Determine the (X, Y) coordinate at the center of the cell enclosing the given text.  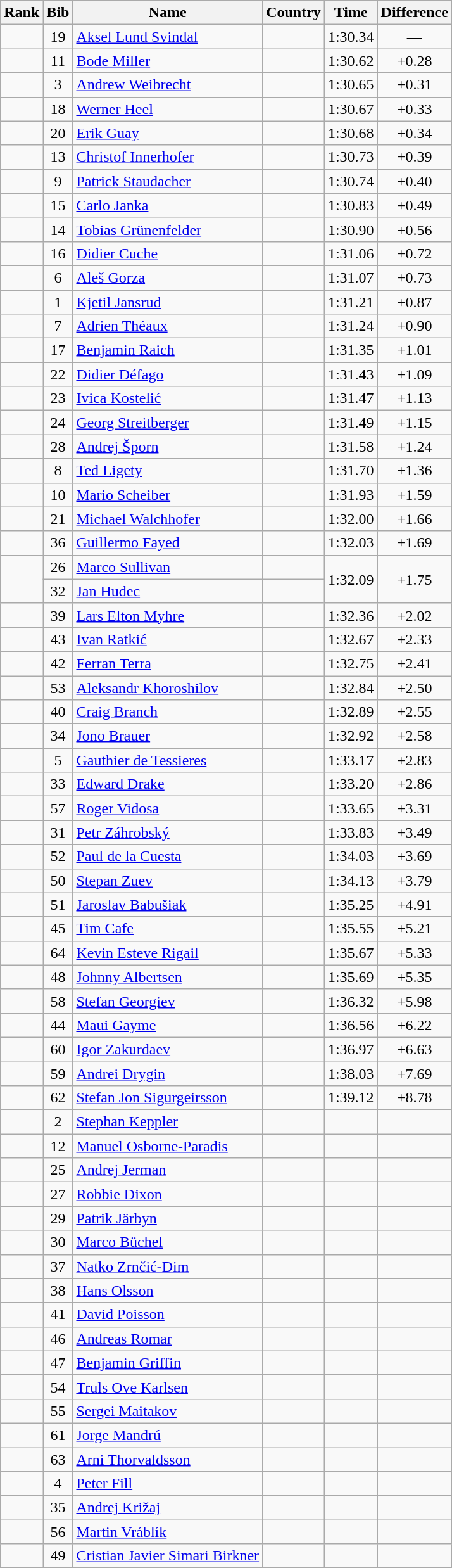
33 (58, 784)
1:35.25 (351, 905)
2 (58, 1122)
Rank (22, 13)
+1.01 (414, 350)
1:31.58 (351, 447)
Marco Sullivan (168, 567)
Martin Vráblík (168, 1532)
Stepan Zuev (168, 881)
+2.58 (414, 736)
50 (58, 881)
+3.69 (414, 857)
Patrik Järbyn (168, 1218)
1:38.03 (351, 1074)
39 (58, 615)
45 (58, 929)
1:35.69 (351, 977)
48 (58, 977)
Ferran Terra (168, 663)
Mario Scheiber (168, 495)
Andreas Romar (168, 1339)
1:31.24 (351, 326)
Time (351, 13)
64 (58, 953)
1:32.84 (351, 687)
Country (294, 13)
1:31.43 (351, 374)
1:36.32 (351, 1001)
Jono Brauer (168, 736)
1:31.06 (351, 253)
Kevin Esteve Rigail (168, 953)
Andrej Šporn (168, 447)
+0.56 (414, 229)
+1.09 (414, 374)
Carlo Janka (168, 205)
+7.69 (414, 1074)
43 (58, 639)
+5.21 (414, 929)
53 (58, 687)
Stephan Keppler (168, 1122)
+1.66 (414, 519)
1:36.97 (351, 1049)
1:30.62 (351, 61)
+5.35 (414, 977)
63 (58, 1459)
25 (58, 1170)
16 (58, 253)
+1.36 (414, 471)
28 (58, 447)
+3.31 (414, 808)
1:32.36 (351, 615)
1:32.03 (351, 543)
23 (58, 398)
Craig Branch (168, 712)
57 (58, 808)
+0.40 (414, 181)
1:32.89 (351, 712)
+2.02 (414, 615)
+6.63 (414, 1049)
4 (58, 1484)
+3.49 (414, 832)
59 (58, 1074)
+2.33 (414, 639)
Didier Défago (168, 374)
55 (58, 1411)
+2.50 (414, 687)
1:34.13 (351, 881)
19 (58, 37)
+1.24 (414, 447)
Paul de la Cuesta (168, 857)
+4.91 (414, 905)
1:33.83 (351, 832)
Michael Walchhofer (168, 519)
1:32.00 (351, 519)
1:39.12 (351, 1098)
6 (58, 277)
10 (58, 495)
1:32.09 (351, 579)
Tobias Grünenfelder (168, 229)
1:30.68 (351, 133)
1:30.83 (351, 205)
Stefan Jon Sigurgeirsson (168, 1098)
37 (58, 1266)
46 (58, 1339)
Andrej Križaj (168, 1508)
Tim Cafe (168, 929)
Christof Innerhofer (168, 157)
30 (58, 1242)
Hans Olsson (168, 1291)
Benjamin Raich (168, 350)
+0.90 (414, 326)
Cristian Javier Simari Birkner (168, 1556)
Johnny Albertsen (168, 977)
62 (58, 1098)
49 (58, 1556)
+5.98 (414, 1001)
+1.59 (414, 495)
1:33.17 (351, 760)
1:31.47 (351, 398)
Roger Vidosa (168, 808)
+5.33 (414, 953)
36 (58, 543)
Truls Ove Karlsen (168, 1387)
Lars Elton Myhre (168, 615)
26 (58, 567)
1:31.49 (351, 423)
+0.73 (414, 277)
42 (58, 663)
41 (58, 1315)
1:35.67 (351, 953)
24 (58, 423)
18 (58, 109)
Benjamin Griffin (168, 1363)
+8.78 (414, 1098)
1:31.07 (351, 277)
Natko Zrnčić-Dim (168, 1266)
Bib (58, 13)
11 (58, 61)
Guillermo Fayed (168, 543)
+2.83 (414, 760)
Peter Fill (168, 1484)
1:31.93 (351, 495)
Maui Gayme (168, 1025)
Stefan Georgiev (168, 1001)
+0.31 (414, 85)
31 (58, 832)
40 (58, 712)
9 (58, 181)
1:32.67 (351, 639)
32 (58, 591)
Kjetil Jansrud (168, 302)
Andrei Drygin (168, 1074)
29 (58, 1218)
Igor Zakurdaev (168, 1049)
44 (58, 1025)
1 (58, 302)
Andrew Weibrecht (168, 85)
1:32.92 (351, 736)
Patrick Staudacher (168, 181)
1:34.03 (351, 857)
1:35.55 (351, 929)
7 (58, 326)
14 (58, 229)
Edward Drake (168, 784)
1:36.56 (351, 1025)
1:30.65 (351, 85)
+2.41 (414, 663)
54 (58, 1387)
Ted Ligety (168, 471)
5 (58, 760)
58 (58, 1001)
3 (58, 85)
1:33.65 (351, 808)
38 (58, 1291)
1:30.73 (351, 157)
Erik Guay (168, 133)
Jaroslav Babušiak (168, 905)
Ivica Kostelić (168, 398)
+2.55 (414, 712)
+1.13 (414, 398)
1:31.70 (351, 471)
1:30.34 (351, 37)
61 (58, 1435)
+1.69 (414, 543)
Gauthier de Tessieres (168, 760)
1:31.35 (351, 350)
47 (58, 1363)
13 (58, 157)
1:32.75 (351, 663)
+6.22 (414, 1025)
56 (58, 1532)
Aleš Gorza (168, 277)
21 (58, 519)
51 (58, 905)
Manuel Osborne-Paradis (168, 1146)
Bode Miller (168, 61)
1:30.90 (351, 229)
Difference (414, 13)
17 (58, 350)
+0.72 (414, 253)
+3.79 (414, 881)
22 (58, 374)
Arni Thorvaldsson (168, 1459)
+0.87 (414, 302)
+1.75 (414, 579)
+1.15 (414, 423)
12 (58, 1146)
35 (58, 1508)
Aksel Lund Svindal (168, 37)
52 (58, 857)
1:31.21 (351, 302)
Jan Hudec (168, 591)
David Poisson (168, 1315)
Andrej Jerman (168, 1170)
Didier Cuche (168, 253)
Sergei Maitakov (168, 1411)
8 (58, 471)
+0.39 (414, 157)
20 (58, 133)
+0.33 (414, 109)
Georg Streitberger (168, 423)
+2.86 (414, 784)
Aleksandr Khoroshilov (168, 687)
— (414, 37)
15 (58, 205)
Marco Büchel (168, 1242)
Robbie Dixon (168, 1194)
Jorge Mandrú (168, 1435)
34 (58, 736)
27 (58, 1194)
+0.28 (414, 61)
1:30.67 (351, 109)
1:30.74 (351, 181)
1:33.20 (351, 784)
Adrien Théaux (168, 326)
Petr Záhrobský (168, 832)
+0.49 (414, 205)
60 (58, 1049)
Name (168, 13)
Werner Heel (168, 109)
+0.34 (414, 133)
Ivan Ratkić (168, 639)
